Locate the cell with the specified text and output its [X, Y] center coordinate. 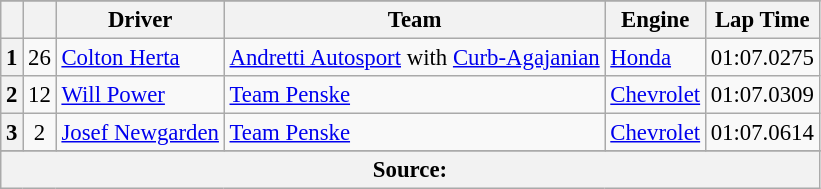
Colton Herta [140, 58]
Team [414, 20]
3 [12, 133]
Honda [655, 58]
Josef Newgarden [140, 133]
Andretti Autosport with Curb-Agajanian [414, 58]
Lap Time [762, 20]
Will Power [140, 95]
1 [12, 58]
26 [40, 58]
01:07.0614 [762, 133]
01:07.0309 [762, 95]
Engine [655, 20]
Source: [410, 170]
01:07.0275 [762, 58]
Driver [140, 20]
12 [40, 95]
